Find where the given text appears and provide that cell's center as [x, y] coordinate. 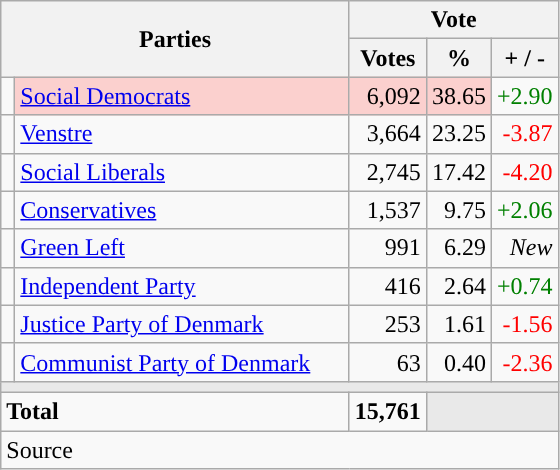
Total [176, 411]
-2.36 [524, 362]
Conservatives [182, 210]
Votes [388, 58]
3,664 [388, 134]
Independent Party [182, 286]
0.40 [458, 362]
New [524, 248]
38.65 [458, 96]
9.75 [458, 210]
-4.20 [524, 172]
1,537 [388, 210]
1.61 [458, 324]
-3.87 [524, 134]
Justice Party of Denmark [182, 324]
Communist Party of Denmark [182, 362]
2,745 [388, 172]
Green Left [182, 248]
253 [388, 324]
-1.56 [524, 324]
2.64 [458, 286]
17.42 [458, 172]
+ / - [524, 58]
+0.74 [524, 286]
23.25 [458, 134]
416 [388, 286]
6,092 [388, 96]
6.29 [458, 248]
Parties [176, 39]
63 [388, 362]
% [458, 58]
Source [280, 449]
15,761 [388, 411]
Vote [454, 20]
Social Democrats [182, 96]
991 [388, 248]
Venstre [182, 134]
+2.90 [524, 96]
Social Liberals [182, 172]
+2.06 [524, 210]
